Extract the (x, y) coordinate from the center of the cell holding the provided text.  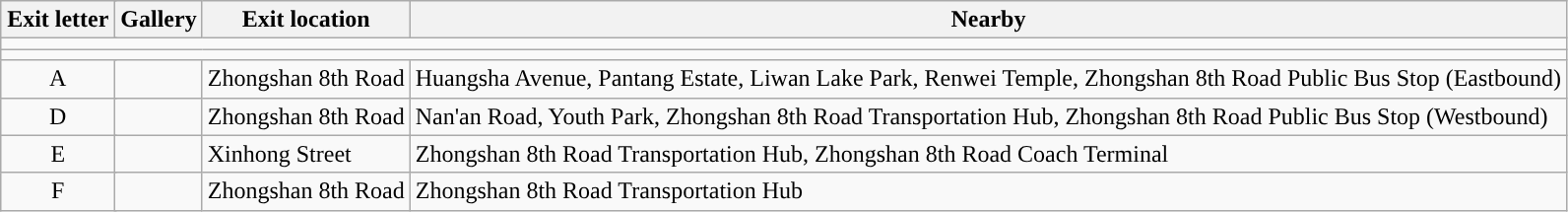
Nan'an Road, Youth Park, Zhongshan 8th Road Transportation Hub, Zhongshan 8th Road Public Bus Stop (Westbound) (988, 116)
Zhongshan 8th Road Transportation Hub (988, 191)
E (58, 154)
Exit letter (58, 20)
Exit location (305, 20)
Xinhong Street (305, 154)
A (58, 79)
D (58, 116)
Huangsha Avenue, Pantang Estate, Liwan Lake Park, Renwei Temple, Zhongshan 8th Road Public Bus Stop (Eastbound) (988, 79)
Zhongshan 8th Road Transportation Hub, Zhongshan 8th Road Coach Terminal (988, 154)
F (58, 191)
Gallery (159, 20)
Nearby (988, 20)
